Scan for the cell matching the given text and deliver its [X, Y] coordinate at center. 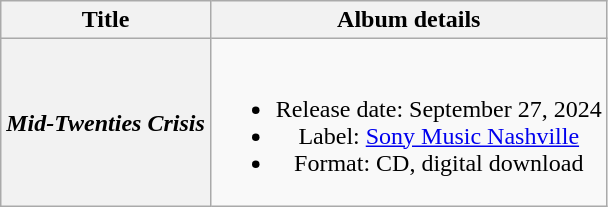
Album details [408, 20]
Release date: September 27, 2024Label: Sony Music NashvilleFormat: CD, digital download [408, 122]
Title [106, 20]
Mid-Twenties Crisis [106, 122]
